Extract the [x, y] coordinate from the center of the cell holding the provided text.  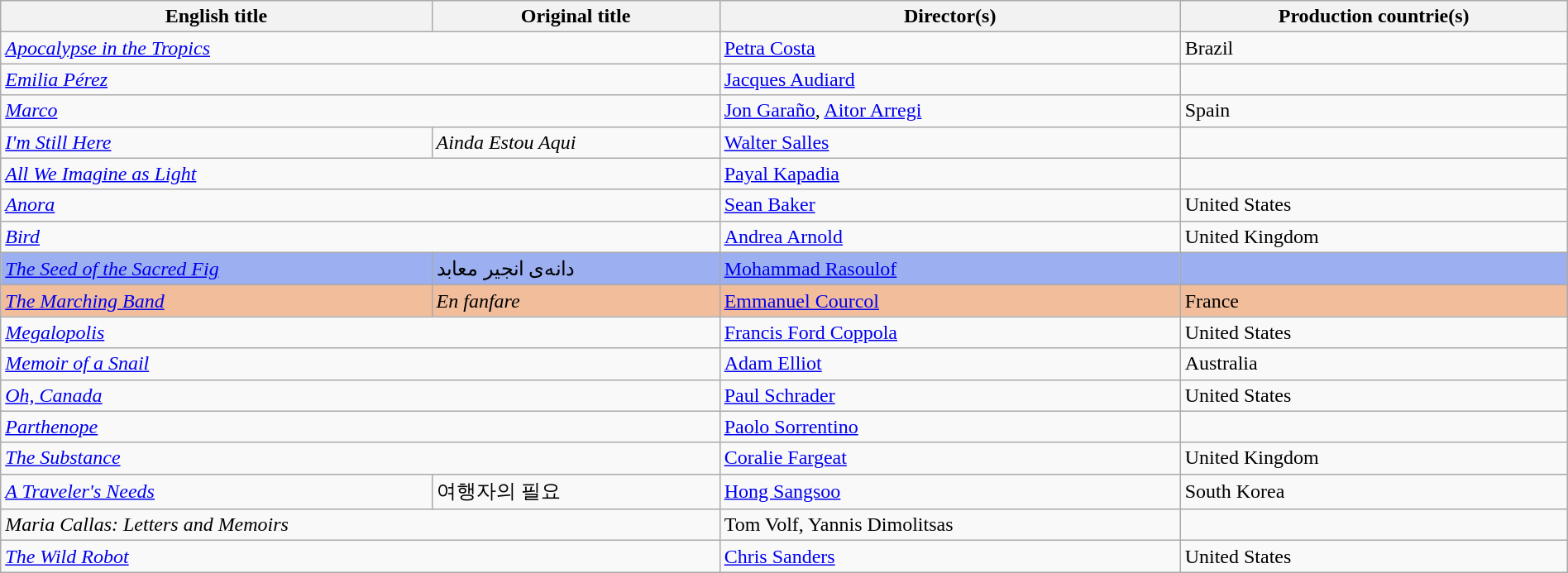
Mohammad Rasoulof [949, 269]
All We Imagine as Light [361, 174]
The Seed of the Sacred Fig [217, 269]
English title [217, 17]
Adam Elliot [949, 364]
Apocalypse in the Tropics [361, 48]
The Wild Robot [361, 556]
Jon Garaño, Aitor Arregi [949, 111]
France [1374, 301]
Payal Kapadia [949, 174]
Bird [361, 236]
Maria Callas: Letters and Memoirs [361, 525]
Paolo Sorrentino [949, 427]
A Traveler's Needs [217, 491]
Spain [1374, 111]
Chris Sanders [949, 556]
Sean Baker [949, 205]
Francis Ford Coppola [949, 332]
South Korea [1374, 491]
Ainda Estou Aqui [576, 142]
Hong Sangsoo [949, 491]
Marco [361, 111]
I'm Still Here [217, 142]
Original title [576, 17]
Parthenope [361, 427]
The Substance [361, 458]
En fanfare [576, 301]
Brazil [1374, 48]
Megalopolis [361, 332]
Walter Salles [949, 142]
여행자의 필요 [576, 491]
Australia [1374, 364]
Paul Schrader [949, 395]
Coralie Fargeat [949, 458]
Emilia Pérez [361, 79]
Anora [361, 205]
The Marching Band [217, 301]
Jacques Audiard [949, 79]
Andrea Arnold [949, 236]
Oh, Canada [361, 395]
Memoir of a Snail [361, 364]
دانه‌ی انجیر معابد [576, 269]
Production countrie(s) [1374, 17]
Tom Volf, Yannis Dimolitsas [949, 525]
Emmanuel Courcol [949, 301]
Petra Costa [949, 48]
Director(s) [949, 17]
